Find where the given text appears and provide that cell's center as (x, y) coordinate. 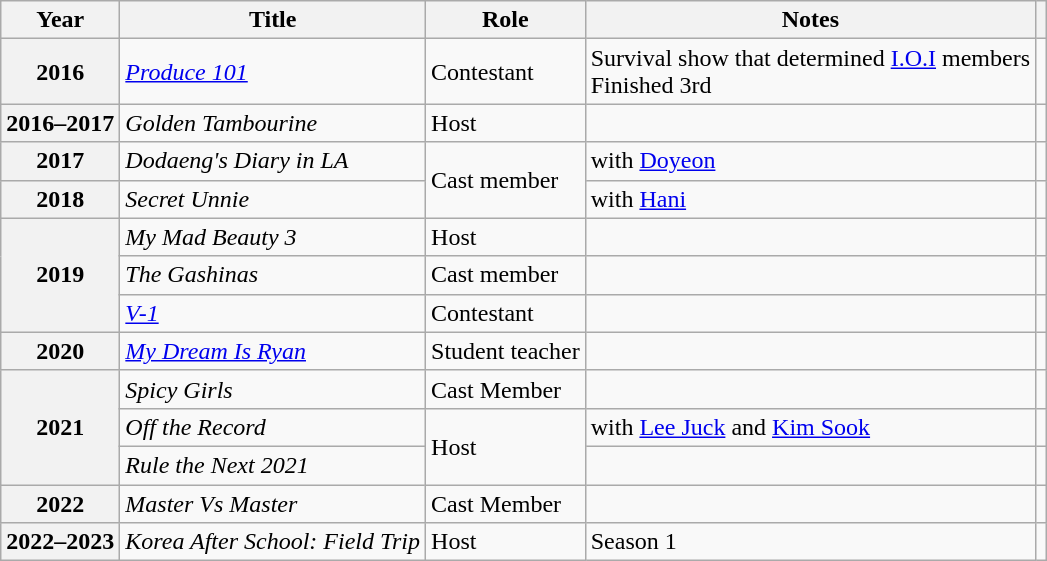
My Mad Beauty 3 (273, 237)
2022 (60, 503)
2022–2023 (60, 542)
2019 (60, 275)
2017 (60, 161)
Year (60, 20)
with Doyeon (810, 161)
The Gashinas (273, 275)
2018 (60, 199)
with Hani (810, 199)
Season 1 (810, 542)
with Lee Juck and Kim Sook (810, 427)
Spicy Girls (273, 389)
Survival show that determined I.O.I membersFinished 3rd (810, 72)
2020 (60, 351)
My Dream Is Ryan (273, 351)
V-1 (273, 313)
Golden Tambourine (273, 123)
Master Vs Master (273, 503)
2016 (60, 72)
2021 (60, 427)
Produce 101 (273, 72)
Role (506, 20)
2016–2017 (60, 123)
Notes (810, 20)
Off the Record (273, 427)
Secret Unnie (273, 199)
Rule the Next 2021 (273, 465)
Korea After School: Field Trip (273, 542)
Dodaeng's Diary in LA (273, 161)
Student teacher (506, 351)
Title (273, 20)
